From the cell containing the given text, extract its center point as [x, y] coordinate. 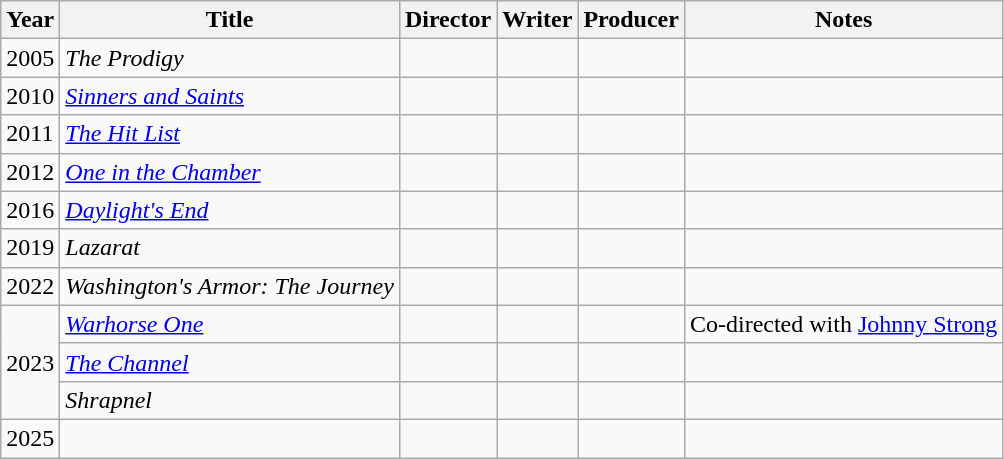
Shrapnel [230, 400]
2012 [30, 172]
Writer [538, 20]
2023 [30, 362]
Year [30, 20]
The Prodigy [230, 58]
Director [448, 20]
2010 [30, 96]
2005 [30, 58]
2025 [30, 438]
Warhorse One [230, 324]
One in the Chamber [230, 172]
Co-directed with Johnny Strong [843, 324]
Notes [843, 20]
2022 [30, 286]
Daylight's End [230, 210]
Lazarat [230, 248]
The Hit List [230, 134]
Producer [632, 20]
The Channel [230, 362]
2011 [30, 134]
Washington's Armor: The Journey [230, 286]
2019 [30, 248]
Sinners and Saints [230, 96]
2016 [30, 210]
Title [230, 20]
